Scan for the cell matching the given text and deliver its (X, Y) coordinate at center. 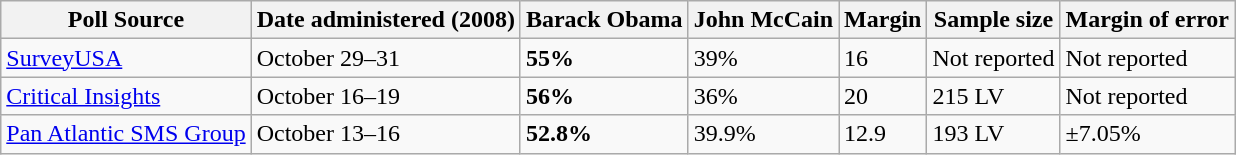
Margin of error (1148, 20)
193 LV (994, 134)
39.9% (763, 134)
October 16–19 (386, 96)
Pan Atlantic SMS Group (126, 134)
215 LV (994, 96)
12.9 (883, 134)
October 29–31 (386, 58)
55% (604, 58)
Critical Insights (126, 96)
52.8% (604, 134)
Sample size (994, 20)
56% (604, 96)
Barack Obama (604, 20)
John McCain (763, 20)
Poll Source (126, 20)
±7.05% (1148, 134)
Date administered (2008) (386, 20)
SurveyUSA (126, 58)
16 (883, 58)
39% (763, 58)
36% (763, 96)
20 (883, 96)
Margin (883, 20)
October 13–16 (386, 134)
